Find where the given text appears and provide that cell's center as [X, Y] coordinate. 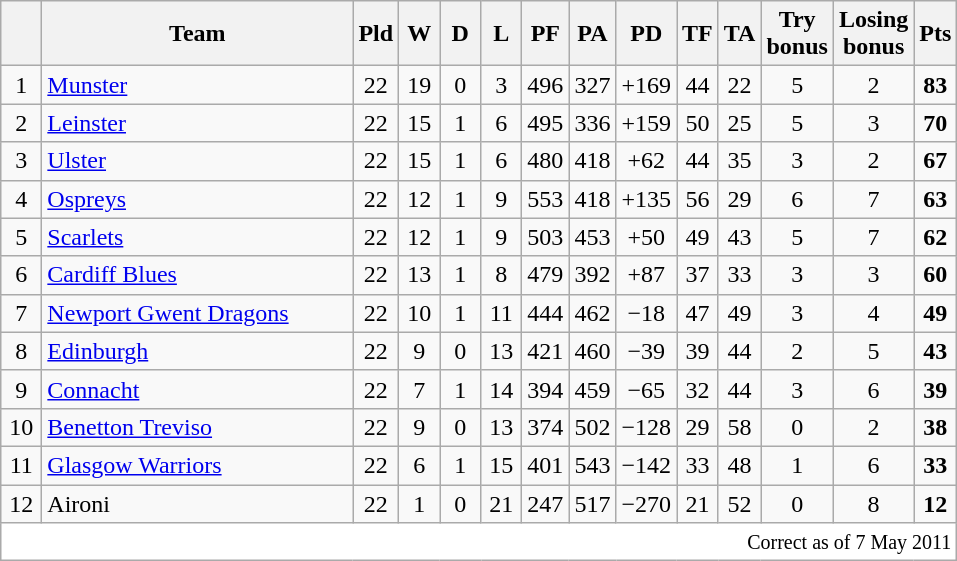
460 [592, 351]
553 [546, 199]
TF [698, 34]
Munster [198, 85]
462 [592, 313]
503 [546, 237]
444 [546, 313]
401 [546, 465]
247 [546, 503]
+135 [646, 199]
−270 [646, 503]
+159 [646, 123]
PF [546, 34]
479 [546, 275]
Scarlets [198, 237]
Leinster [198, 123]
+87 [646, 275]
14 [502, 389]
517 [592, 503]
−142 [646, 465]
Pts [936, 34]
W [420, 34]
Newport Gwent Dragons [198, 313]
Ospreys [198, 199]
421 [546, 351]
56 [698, 199]
Team [198, 34]
62 [936, 237]
67 [936, 161]
38 [936, 427]
374 [546, 427]
453 [592, 237]
PA [592, 34]
TA [740, 34]
+169 [646, 85]
Glasgow Warriors [198, 465]
336 [592, 123]
47 [698, 313]
L [502, 34]
−128 [646, 427]
495 [546, 123]
Losing bonus [873, 34]
PD [646, 34]
50 [698, 123]
Benetton Treviso [198, 427]
83 [936, 85]
58 [740, 427]
Ulster [198, 161]
35 [740, 161]
+62 [646, 161]
327 [592, 85]
Try bonus [797, 34]
Correct as of 7 May 2011 [479, 542]
Edinburgh [198, 351]
480 [546, 161]
Cardiff Blues [198, 275]
19 [420, 85]
Pld [376, 34]
63 [936, 199]
502 [592, 427]
52 [740, 503]
70 [936, 123]
−39 [646, 351]
48 [740, 465]
392 [592, 275]
459 [592, 389]
60 [936, 275]
Connacht [198, 389]
Aironi [198, 503]
32 [698, 389]
+50 [646, 237]
D [460, 34]
37 [698, 275]
−65 [646, 389]
−18 [646, 313]
496 [546, 85]
543 [592, 465]
25 [740, 123]
394 [546, 389]
